Pinpoint the cell where the given text exists, returning its (x, y) midpoint coordinate. 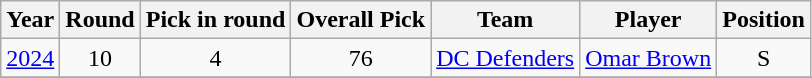
76 (361, 58)
DC Defenders (506, 58)
Round (100, 20)
Year (30, 20)
S (764, 58)
Team (506, 20)
Position (764, 20)
2024 (30, 58)
Omar Brown (648, 58)
Player (648, 20)
Pick in round (216, 20)
Overall Pick (361, 20)
10 (100, 58)
4 (216, 58)
